Find where the given text appears and provide that cell's center as (x, y) coordinate. 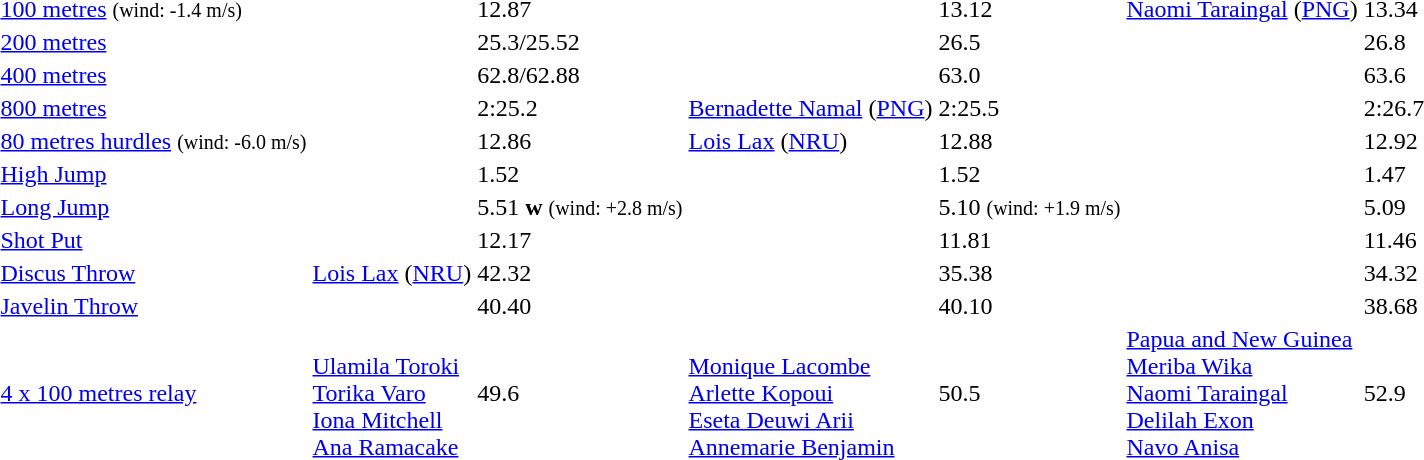
25.3/25.52 (580, 42)
12.88 (1030, 141)
40.40 (580, 306)
5.51 w (wind: +2.8 m/s) (580, 207)
62.8/62.88 (580, 75)
26.5 (1030, 42)
Bernadette Namal (PNG) (810, 108)
2:25.2 (580, 108)
42.32 (580, 273)
5.10 (wind: +1.9 m/s) (1030, 207)
12.17 (580, 240)
11.81 (1030, 240)
35.38 (1030, 273)
2:25.5 (1030, 108)
63.0 (1030, 75)
40.10 (1030, 306)
12.86 (580, 141)
